Find where the given text appears and provide that cell's center as [x, y] coordinate. 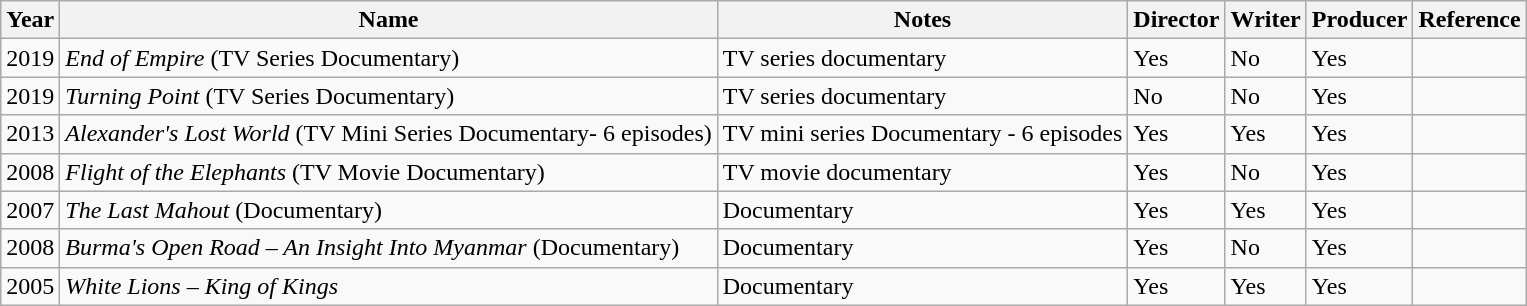
End of Empire (TV Series Documentary) [388, 58]
Burma's Open Road – An Insight Into Myanmar (Documentary) [388, 248]
2013 [30, 134]
Director [1176, 20]
Turning Point (TV Series Documentary) [388, 96]
Reference [1470, 20]
Notes [922, 20]
TV movie documentary [922, 172]
White Lions – King of Kings [388, 286]
Alexander's Lost World (TV Mini Series Documentary- 6 episodes) [388, 134]
Flight of the Elephants (TV Movie Documentary) [388, 172]
Year [30, 20]
2007 [30, 210]
TV mini series Documentary - 6 episodes [922, 134]
Producer [1360, 20]
The Last Mahout (Documentary) [388, 210]
2005 [30, 286]
Writer [1266, 20]
Name [388, 20]
